Pinpoint the cell where the given text exists, returning its [X, Y] midpoint coordinate. 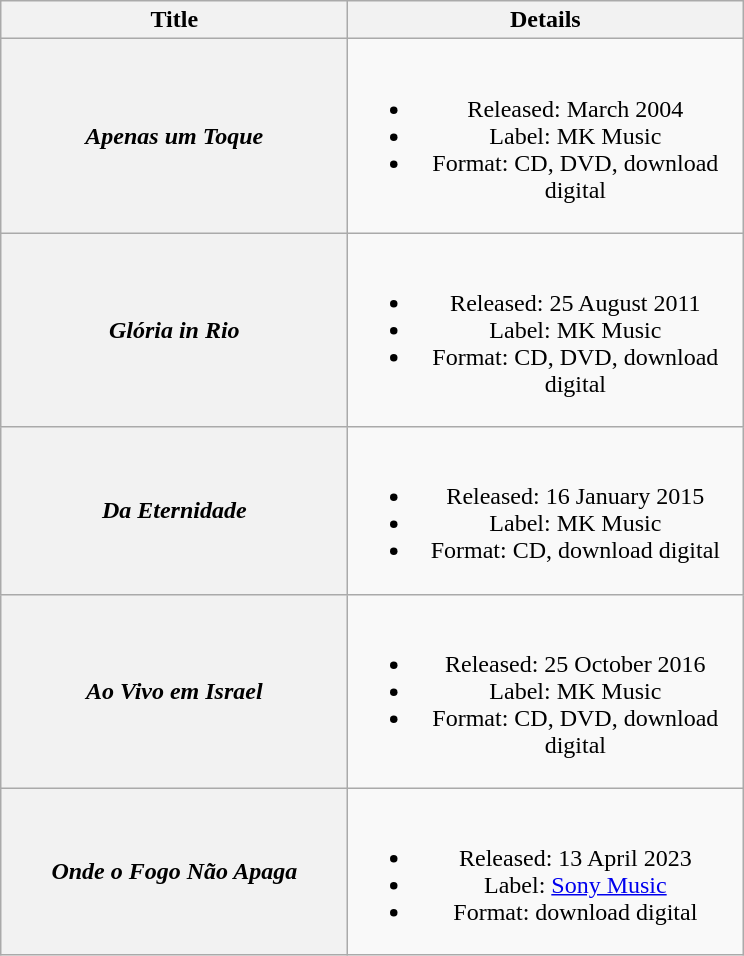
Released: 16 January 2015Label: MK MusicFormat: CD, download digital [546, 510]
Released: 13 April 2023Label: Sony MusicFormat: download digital [546, 872]
Onde o Fogo Não Apaga [174, 872]
Ao Vivo em Israel [174, 691]
Details [546, 20]
Released: 25 August 2011Label: MK MusicFormat: CD, DVD, download digital [546, 330]
Glória in Rio [174, 330]
Apenas um Toque [174, 136]
Da Eternidade [174, 510]
Released: 25 October 2016Label: MK MusicFormat: CD, DVD, download digital [546, 691]
Title [174, 20]
Released: March 2004Label: MK MusicFormat: CD, DVD, download digital [546, 136]
